Search for the cell housing the specified text and yield its (X, Y) center coordinate. 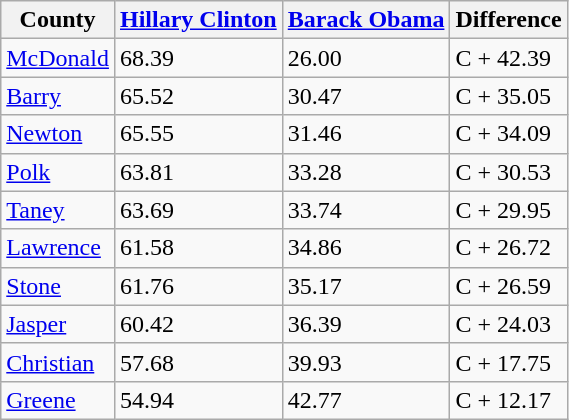
Hillary Clinton (198, 20)
C + 34.09 (508, 134)
Christian (58, 362)
Barry (58, 96)
Lawrence (58, 248)
C + 29.95 (508, 210)
60.42 (198, 324)
McDonald (58, 58)
Difference (508, 20)
C + 26.59 (508, 286)
Barack Obama (366, 20)
C + 42.39 (508, 58)
C + 35.05 (508, 96)
35.17 (366, 286)
C + 30.53 (508, 172)
Stone (58, 286)
54.94 (198, 400)
34.86 (366, 248)
63.69 (198, 210)
26.00 (366, 58)
39.93 (366, 362)
63.81 (198, 172)
33.74 (366, 210)
42.77 (366, 400)
C + 12.17 (508, 400)
Taney (58, 210)
57.68 (198, 362)
C + 26.72 (508, 248)
Polk (58, 172)
31.46 (366, 134)
30.47 (366, 96)
36.39 (366, 324)
68.39 (198, 58)
61.58 (198, 248)
County (58, 20)
65.55 (198, 134)
C + 17.75 (508, 362)
Greene (58, 400)
Newton (58, 134)
33.28 (366, 172)
Jasper (58, 324)
65.52 (198, 96)
61.76 (198, 286)
C + 24.03 (508, 324)
